Determine the [x, y] coordinate at the center of the cell enclosing the given text.  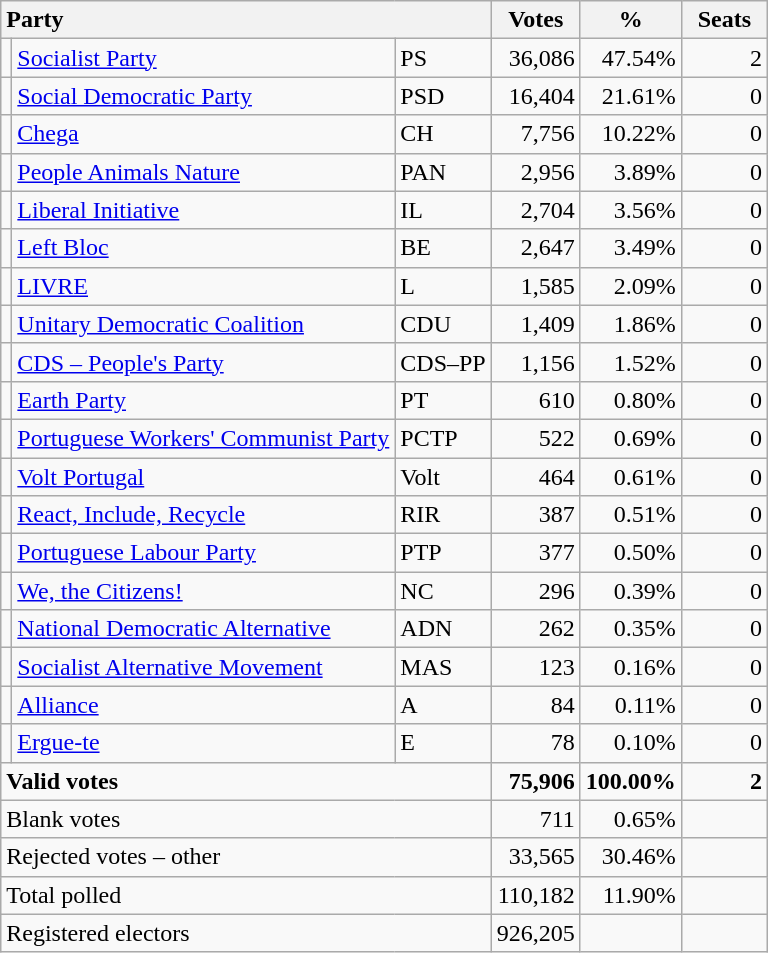
We, the Citizens! [204, 591]
Socialist Party [204, 58]
Earth Party [204, 400]
NC [443, 591]
Portuguese Workers' Communist Party [204, 438]
Blank votes [246, 819]
0.50% [630, 553]
1.52% [630, 362]
262 [536, 629]
30.46% [630, 857]
2,956 [536, 172]
Party [246, 20]
7,756 [536, 134]
33,565 [536, 857]
11.90% [630, 895]
0.35% [630, 629]
84 [536, 705]
PSD [443, 96]
464 [536, 477]
0.16% [630, 667]
Votes [536, 20]
1,156 [536, 362]
L [443, 286]
PTP [443, 553]
0.80% [630, 400]
Portuguese Labour Party [204, 553]
1.86% [630, 324]
3.89% [630, 172]
CDS – People's Party [204, 362]
3.56% [630, 210]
National Democratic Alternative [204, 629]
Total polled [246, 895]
377 [536, 553]
3.49% [630, 248]
610 [536, 400]
Chega [204, 134]
Liberal Initiative [204, 210]
Volt Portugal [204, 477]
CH [443, 134]
100.00% [630, 781]
75,906 [536, 781]
ADN [443, 629]
0.69% [630, 438]
16,404 [536, 96]
0.39% [630, 591]
PT [443, 400]
React, Include, Recycle [204, 515]
LIVRE [204, 286]
E [443, 743]
387 [536, 515]
2.09% [630, 286]
2,704 [536, 210]
BE [443, 248]
Valid votes [246, 781]
CDS–PP [443, 362]
PAN [443, 172]
A [443, 705]
Registered electors [246, 933]
0.51% [630, 515]
926,205 [536, 933]
0.11% [630, 705]
Volt [443, 477]
Alliance [204, 705]
MAS [443, 667]
1,409 [536, 324]
1,585 [536, 286]
PCTP [443, 438]
296 [536, 591]
123 [536, 667]
% [630, 20]
Seats [724, 20]
711 [536, 819]
Left Bloc [204, 248]
0.10% [630, 743]
0.65% [630, 819]
2,647 [536, 248]
47.54% [630, 58]
IL [443, 210]
People Animals Nature [204, 172]
110,182 [536, 895]
36,086 [536, 58]
21.61% [630, 96]
78 [536, 743]
0.61% [630, 477]
522 [536, 438]
Unitary Democratic Coalition [204, 324]
Ergue-te [204, 743]
Rejected votes – other [246, 857]
CDU [443, 324]
Social Democratic Party [204, 96]
Socialist Alternative Movement [204, 667]
RIR [443, 515]
PS [443, 58]
10.22% [630, 134]
